Determine the (x, y) coordinate at the center of the cell enclosing the given text.  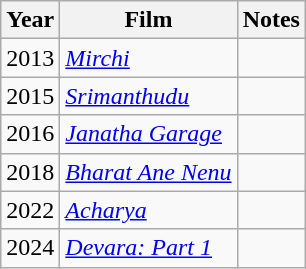
Notes (271, 20)
Devara: Part 1 (148, 248)
2022 (30, 210)
2015 (30, 96)
Year (30, 20)
Acharya (148, 210)
2016 (30, 134)
2013 (30, 58)
Film (148, 20)
Janatha Garage (148, 134)
2018 (30, 172)
2024 (30, 248)
Mirchi (148, 58)
Bharat Ane Nenu (148, 172)
Srimanthudu (148, 96)
